Capture the cell that displays the provided text and extract its (X, Y) central coordinate. 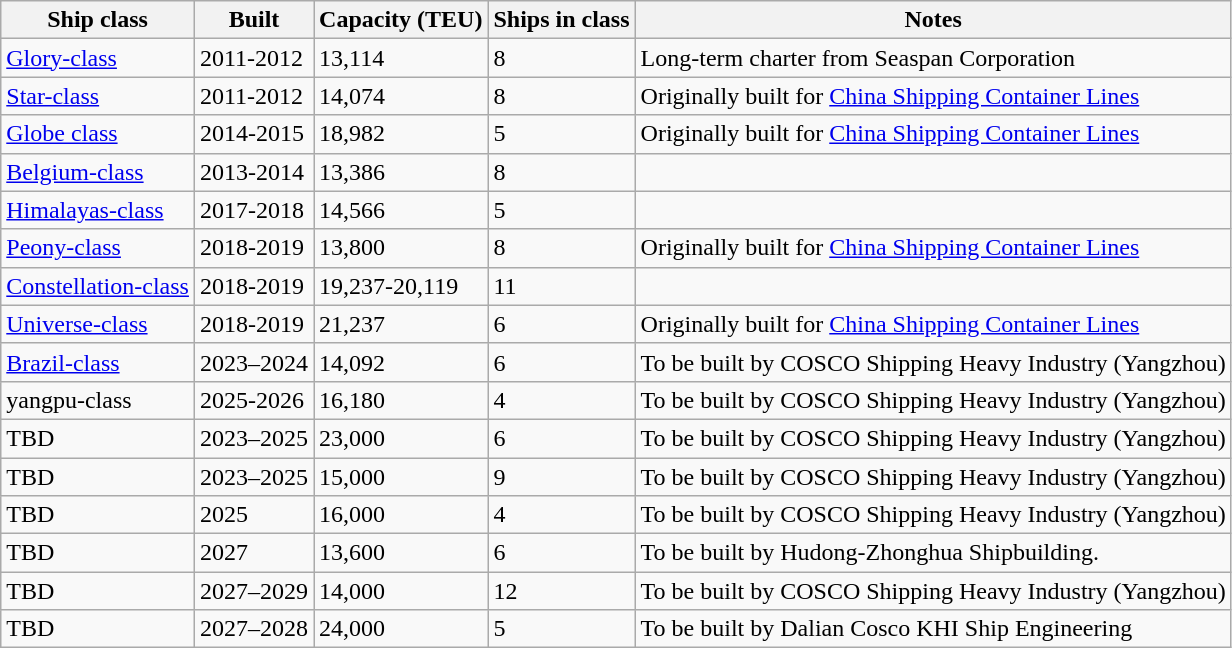
11 (562, 286)
21,237 (401, 324)
Ships in class (562, 20)
2017-2018 (254, 210)
2014-2015 (254, 134)
Built (254, 20)
23,000 (401, 438)
Brazil-class (98, 362)
14,566 (401, 210)
Constellation-class (98, 286)
24,000 (401, 629)
Universe-class (98, 324)
Himalayas-class (98, 210)
2027–2028 (254, 629)
2013-2014 (254, 172)
16,180 (401, 400)
yangpu-class (98, 400)
13,114 (401, 58)
Notes (933, 20)
12 (562, 591)
15,000 (401, 477)
2027–2029 (254, 591)
2023–2024 (254, 362)
Star-class (98, 96)
Ship class (98, 20)
To be built by Hudong-Zhonghua Shipbuilding. (933, 553)
Long-term charter from Seaspan Corporation (933, 58)
9 (562, 477)
14,092 (401, 362)
Capacity (TEU) (401, 20)
To be built by Dalian Cosco KHI Ship Engineering (933, 629)
2025 (254, 515)
Glory-class (98, 58)
14,000 (401, 591)
18,982 (401, 134)
Belgium-class (98, 172)
19,237-20,119 (401, 286)
13,600 (401, 553)
Peony-class (98, 248)
2027 (254, 553)
16,000 (401, 515)
2025-2026 (254, 400)
13,386 (401, 172)
14,074 (401, 96)
13,800 (401, 248)
Globe class (98, 134)
